Identify which cell holds the provided text, then report its (x, y) central coordinate. 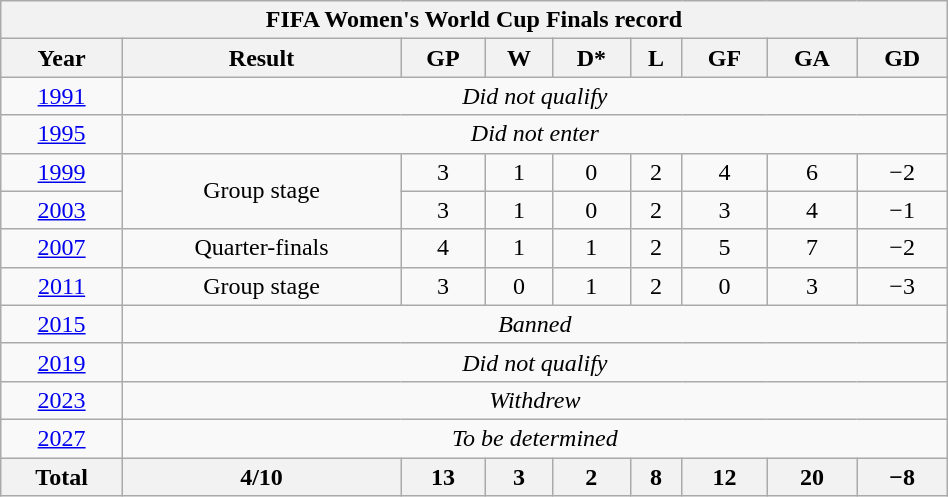
13 (444, 477)
Total (62, 477)
D* (592, 58)
GD (902, 58)
Did not enter (534, 134)
−1 (902, 210)
2007 (62, 248)
GF (724, 58)
FIFA Women's World Cup Finals record (474, 20)
GP (444, 58)
Quarter-finals (261, 248)
2003 (62, 210)
4/10 (261, 477)
1999 (62, 172)
Year (62, 58)
GA (812, 58)
Withdrew (534, 400)
To be determined (534, 438)
2019 (62, 362)
−8 (902, 477)
2023 (62, 400)
5 (724, 248)
2027 (62, 438)
Banned (534, 324)
−3 (902, 286)
2015 (62, 324)
2011 (62, 286)
12 (724, 477)
6 (812, 172)
1991 (62, 96)
8 (656, 477)
Result (261, 58)
7 (812, 248)
L (656, 58)
1995 (62, 134)
20 (812, 477)
W (520, 58)
